Detect which cell encompasses the target text, then output its [X, Y] center coordinate. 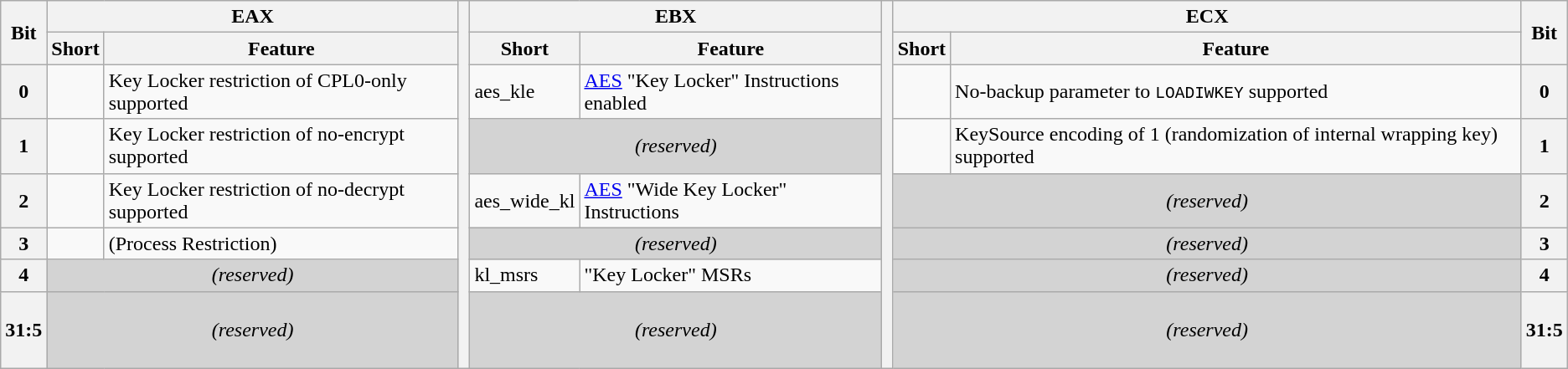
Key Locker restriction of no-decrypt supported [281, 201]
KeySource encoding of 1 (randomization of internal wrapping key) supported [1236, 146]
EAX [253, 17]
(Process Restriction) [281, 243]
Key Locker restriction of CPL0-only supported [281, 92]
kl_msrs [524, 275]
No-backup parameter to LOADIWKEY supported [1236, 92]
"Key Locker" MSRs [730, 275]
AES "Key Locker" Instructions enabled [730, 92]
EBX [676, 17]
ECX [1207, 17]
aes_kle [524, 92]
AES "Wide Key Locker" Instructions [730, 201]
Key Locker restriction of no-encrypt supported [281, 146]
aes_wide_kl [524, 201]
